Pinpoint the cell where the given text exists, returning its (X, Y) midpoint coordinate. 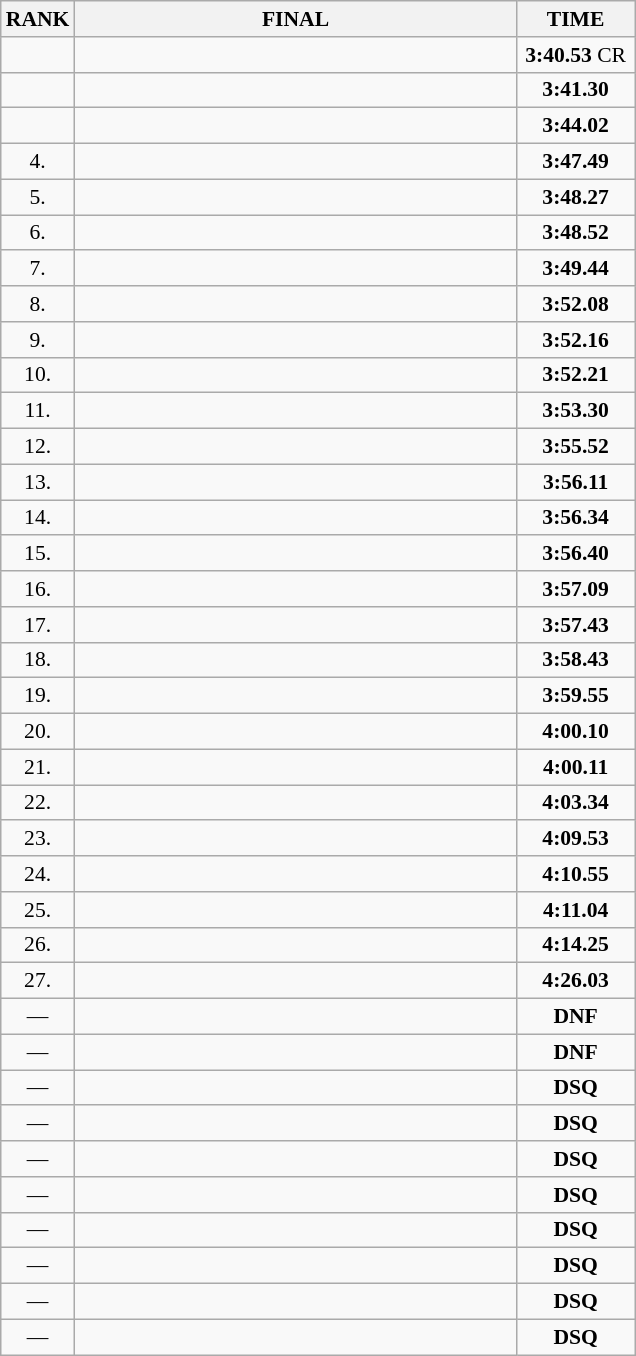
3:58.43 (576, 660)
16. (38, 589)
3:52.21 (576, 375)
15. (38, 554)
23. (38, 839)
4:00.11 (576, 767)
3:49.44 (576, 269)
13. (38, 482)
4:03.34 (576, 803)
4:26.03 (576, 981)
10. (38, 375)
4:09.53 (576, 839)
3:48.27 (576, 197)
5. (38, 197)
3:52.08 (576, 304)
21. (38, 767)
4:11.04 (576, 910)
4:00.10 (576, 732)
FINAL (295, 19)
18. (38, 660)
3:53.30 (576, 411)
TIME (576, 19)
22. (38, 803)
24. (38, 874)
14. (38, 518)
11. (38, 411)
3:56.11 (576, 482)
3:56.40 (576, 554)
20. (38, 732)
3:59.55 (576, 696)
3:57.43 (576, 625)
3:44.02 (576, 126)
3:55.52 (576, 447)
6. (38, 233)
4:10.55 (576, 874)
17. (38, 625)
8. (38, 304)
4. (38, 162)
27. (38, 981)
3:52.16 (576, 340)
25. (38, 910)
26. (38, 945)
3:40.53 CR (576, 55)
12. (38, 447)
4:14.25 (576, 945)
3:57.09 (576, 589)
3:47.49 (576, 162)
3:41.30 (576, 90)
19. (38, 696)
3:56.34 (576, 518)
9. (38, 340)
7. (38, 269)
RANK (38, 19)
3:48.52 (576, 233)
